Pinpoint the cell where the given text exists, returning its [x, y] midpoint coordinate. 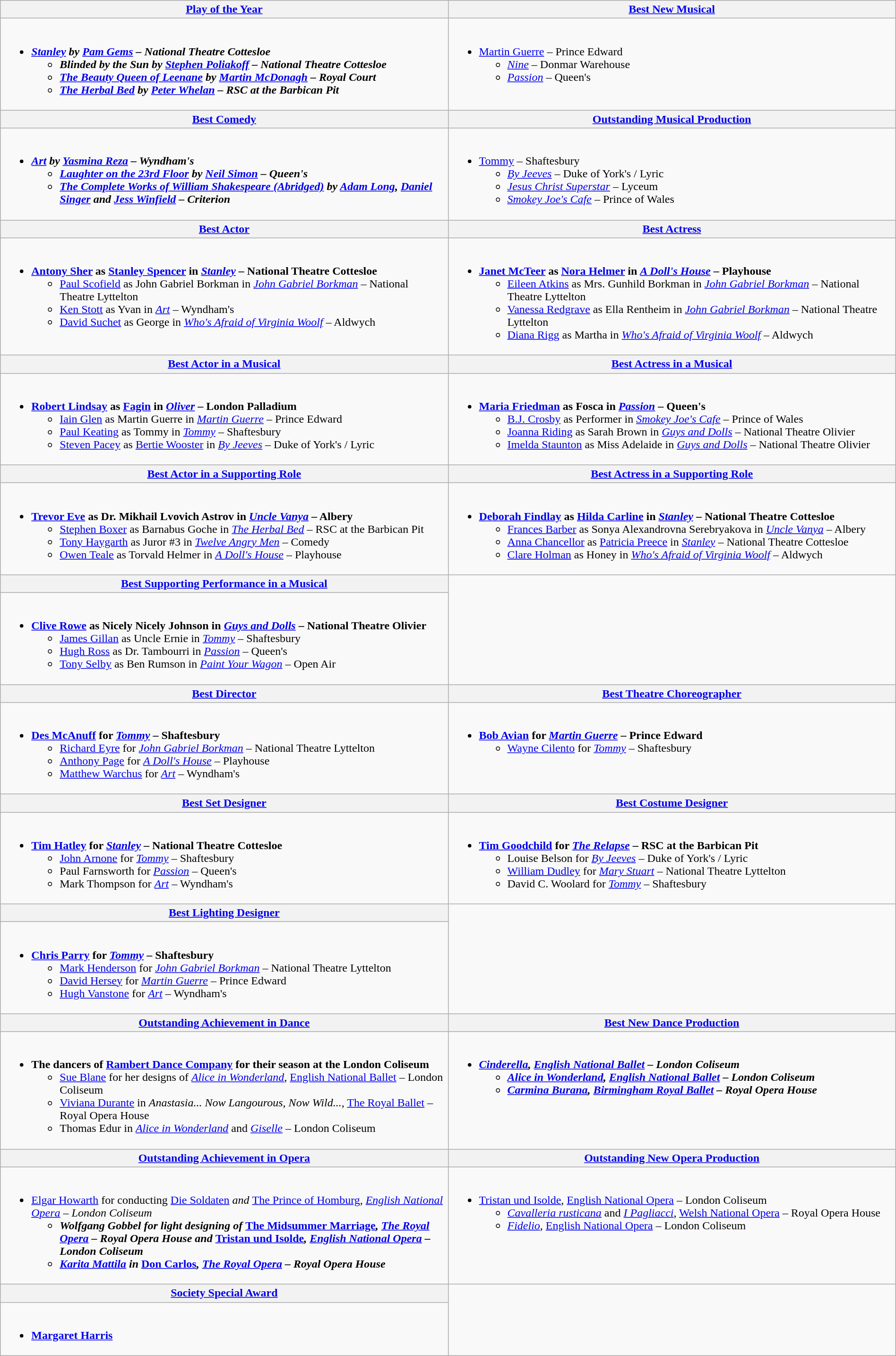
Best Actor [224, 229]
Best Theatre Choreographer [672, 694]
Best Actress [672, 229]
Best Set Designer [224, 803]
Best Costume Designer [672, 803]
Outstanding New Opera Production [672, 1158]
Outstanding Achievement in Dance [224, 1023]
Best Comedy [224, 119]
Best New Musical [672, 9]
Best Director [224, 694]
Martin Guerre – Prince EdwardNine – Donmar WarehousePassion – Queen's [672, 64]
Outstanding Achievement in Opera [224, 1158]
Best Actress in a Supporting Role [672, 474]
Margaret Harris [224, 1329]
Tommy – ShaftesburyBy Jeeves – Duke of York's / LyricJesus Christ Superstar – LyceumSmokey Joe's Cafe – Prince of Wales [672, 174]
Play of the Year [224, 9]
Best Actor in a Supporting Role [224, 474]
Outstanding Musical Production [672, 119]
Best Lighting Designer [224, 913]
Bob Avian for Martin Guerre – Prince EdwardWayne Cilento for Tommy – Shaftesbury [672, 748]
Society Special Award [224, 1293]
Best Actress in a Musical [672, 364]
Best New Dance Production [672, 1023]
Best Actor in a Musical [224, 364]
Best Supporting Performance in a Musical [224, 583]
